Find where the given text appears and provide that cell's center as [X, Y] coordinate. 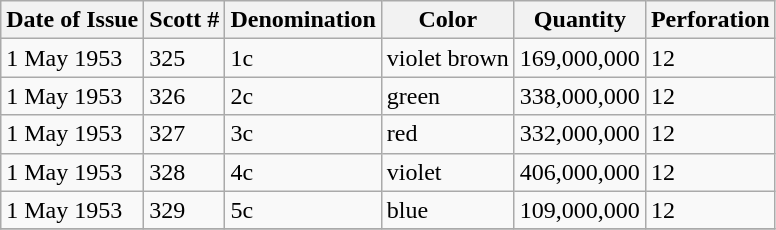
red [448, 134]
3c [303, 134]
Date of Issue [72, 20]
1c [303, 58]
Color [448, 20]
violet [448, 172]
violet brown [448, 58]
Scott # [184, 20]
2c [303, 96]
Perforation [710, 20]
326 [184, 96]
332,000,000 [580, 134]
4c [303, 172]
406,000,000 [580, 172]
Quantity [580, 20]
338,000,000 [580, 96]
blue [448, 210]
green [448, 96]
328 [184, 172]
Denomination [303, 20]
327 [184, 134]
329 [184, 210]
109,000,000 [580, 210]
5c [303, 210]
325 [184, 58]
169,000,000 [580, 58]
